Determine the (x, y) coordinate at the center of the cell enclosing the given text.  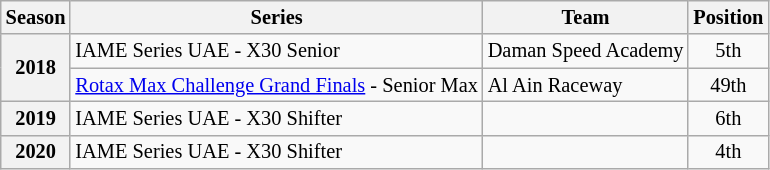
4th (728, 152)
Daman Speed Academy (586, 51)
2018 (36, 68)
2019 (36, 118)
5th (728, 51)
Series (276, 17)
Position (728, 17)
49th (728, 85)
IAME Series UAE - X30 Senior (276, 51)
2020 (36, 152)
Al Ain Raceway (586, 85)
6th (728, 118)
Season (36, 17)
Team (586, 17)
Rotax Max Challenge Grand Finals - Senior Max (276, 85)
